Pinpoint the cell where the given text exists, returning its [X, Y] midpoint coordinate. 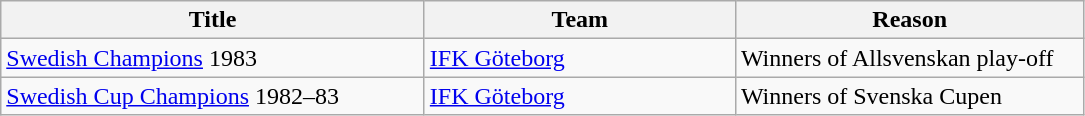
Swedish Cup Champions 1982–83 [213, 96]
Reason [910, 20]
Team [580, 20]
Title [213, 20]
Winners of Allsvenskan play-off [910, 58]
Swedish Champions 1983 [213, 58]
Winners of Svenska Cupen [910, 96]
